Scan for the cell matching the given text and deliver its (X, Y) coordinate at center. 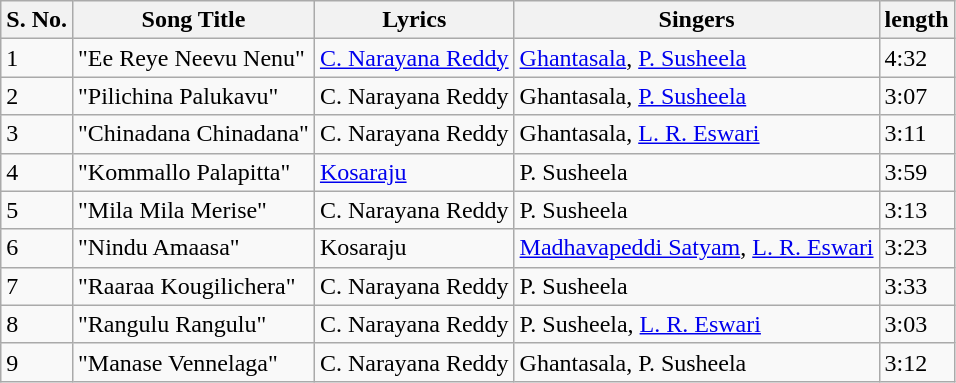
S. No. (37, 20)
7 (37, 286)
"Raaraa Kougilichera" (193, 286)
4:32 (916, 58)
"Kommallo Palapitta" (193, 172)
3:23 (916, 248)
P. Susheela, L. R. Eswari (696, 324)
5 (37, 210)
3:13 (916, 210)
3:07 (916, 96)
Ghantasala, L. R. Eswari (696, 134)
Madhavapeddi Satyam, L. R. Eswari (696, 248)
"Manase Vennelaga" (193, 362)
1 (37, 58)
Song Title (193, 20)
4 (37, 172)
"Pilichina Palukavu" (193, 96)
"Nindu Amaasa" (193, 248)
Lyrics (414, 20)
3:11 (916, 134)
length (916, 20)
3:33 (916, 286)
3:59 (916, 172)
9 (37, 362)
"Chinadana Chinadana" (193, 134)
3:03 (916, 324)
6 (37, 248)
3 (37, 134)
2 (37, 96)
"Rangulu Rangulu" (193, 324)
8 (37, 324)
Singers (696, 20)
"Ee Reye Neevu Nenu" (193, 58)
3:12 (916, 362)
"Mila Mila Merise" (193, 210)
